From the cell containing the given text, extract its center point as (x, y) coordinate. 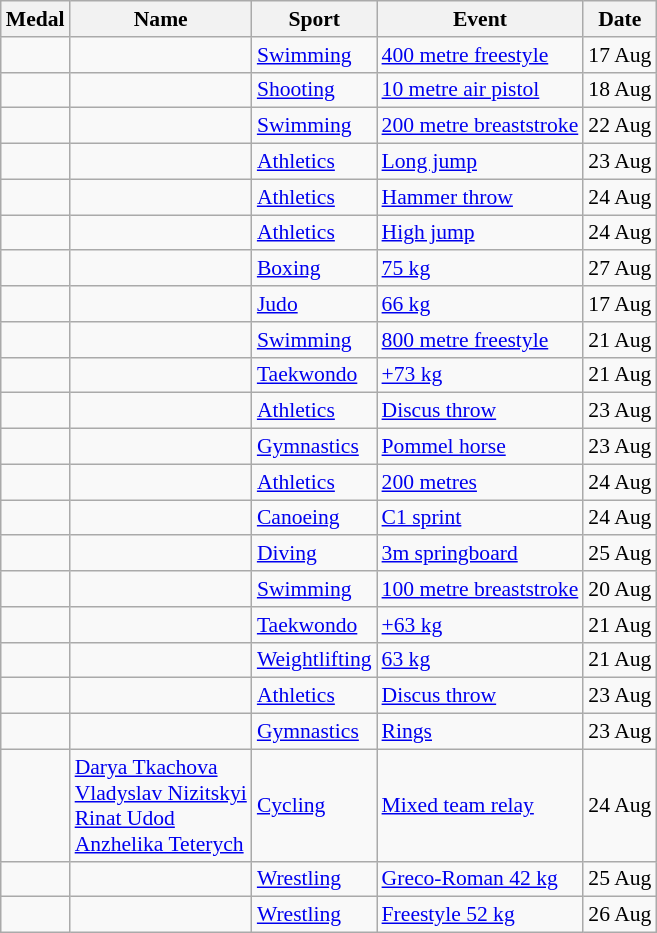
Long jump (480, 162)
800 metre freestyle (480, 340)
22 Aug (620, 126)
Weightlifting (314, 660)
100 metre breaststroke (480, 589)
27 Aug (620, 269)
Pommel horse (480, 447)
Shooting (314, 90)
200 metre breaststroke (480, 126)
+63 kg (480, 625)
Darya TkachovaVladyslav NizitskyiRinat UdodAnzhelika Teterych (161, 805)
Medal (36, 19)
10 metre air pistol (480, 90)
Name (161, 19)
Rings (480, 732)
Canoeing (314, 518)
400 metre freestyle (480, 55)
High jump (480, 233)
+73 kg (480, 375)
Cycling (314, 805)
Freestyle 52 kg (480, 915)
Diving (314, 554)
3m springboard (480, 554)
Boxing (314, 269)
20 Aug (620, 589)
66 kg (480, 304)
26 Aug (620, 915)
Sport (314, 19)
Greco-Roman 42 kg (480, 879)
200 metres (480, 482)
Hammer throw (480, 197)
Judo (314, 304)
Date (620, 19)
18 Aug (620, 90)
C1 sprint (480, 518)
63 kg (480, 660)
75 kg (480, 269)
Mixed team relay (480, 805)
Event (480, 19)
